From the cell containing the given text, extract its center point as [X, Y] coordinate. 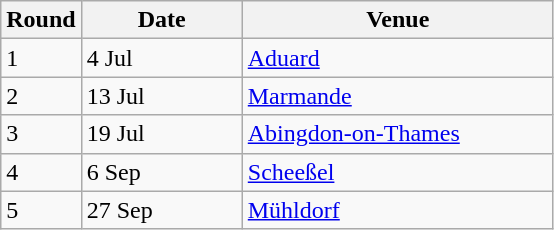
6 Sep [162, 172]
Scheeßel [398, 172]
4 [41, 172]
Date [162, 20]
4 Jul [162, 58]
Aduard [398, 58]
1 [41, 58]
13 Jul [162, 96]
Marmande [398, 96]
2 [41, 96]
Abingdon-on-Thames [398, 134]
27 Sep [162, 210]
Venue [398, 20]
19 Jul [162, 134]
3 [41, 134]
Mühldorf [398, 210]
Round [41, 20]
5 [41, 210]
